For the text-containing cell, return its midpoint in (x, y) coordinate format. 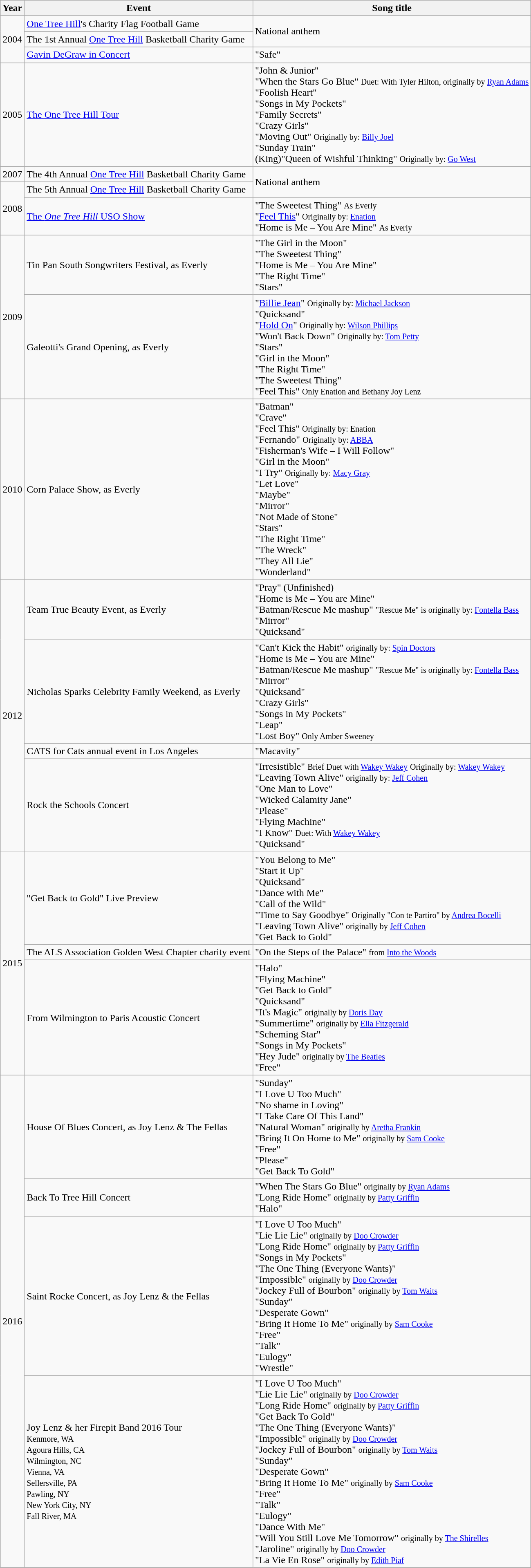
House Of Blues Concert, as Joy Lenz & The Fellas (139, 1127)
Corn Palace Show, as Everly (139, 489)
Year (12, 8)
"Get Back to Gold" Live Preview (139, 898)
The ALS Association Golden West Chapter charity event (139, 952)
CATS for Cats annual event in Los Angeles (139, 751)
"Pray" (Unfinished) "Home is Me – You are Mine" "Batman/Rescue Me mashup" "Rescue Me" is originally by: Fontella Bass "Mirror" "Quicksand" (392, 609)
Team True Beauty Event, as Everly (139, 609)
Event (139, 8)
Nicholas Sparks Celebrity Family Weekend, as Everly (139, 691)
Song title (392, 8)
From Wilmington to Paris Acoustic Concert (139, 1018)
"The Girl in the Moon""The Sweetest Thing""Home is Me – You Are Mine""The Right Time""Stars" (392, 265)
One Tree Hill's Charity Flag Football Game (139, 24)
2009 (12, 317)
"The Sweetest Thing" As Everly"Feel This" Originally by: Enation"Home is Me – You Are Mine" As Everly (392, 216)
The 1st Annual One Tree Hill Basketball Charity Game (139, 39)
Saint Rocke Concert, as Joy Lenz & the Fellas (139, 1296)
2004 (12, 39)
"Macavity" (392, 751)
2015 (12, 963)
2007 (12, 174)
Gavin DeGraw in Concert (139, 55)
The 4th Annual One Tree Hill Basketball Charity Game (139, 174)
Galeotti's Grand Opening, as Everly (139, 347)
The 5th Annual One Tree Hill Basketball Charity Game (139, 190)
"When The Stars Go Blue" originally by Ryan Adams "Long Ride Home" originally by Patty Griffin "Halo" (392, 1198)
2005 (12, 114)
Back To Tree Hill Concert (139, 1198)
The One Tree Hill Tour (139, 114)
2010 (12, 489)
2016 (12, 1321)
"On the Steps of the Palace" from Into the Woods (392, 952)
2008 (12, 208)
Tin Pan South Songwriters Festival, as Everly (139, 265)
"Safe" (392, 55)
Rock the Schools Concert (139, 805)
2012 (12, 715)
The One Tree Hill USO Show (139, 216)
